Scan for the cell matching the given text and deliver its (X, Y) coordinate at center. 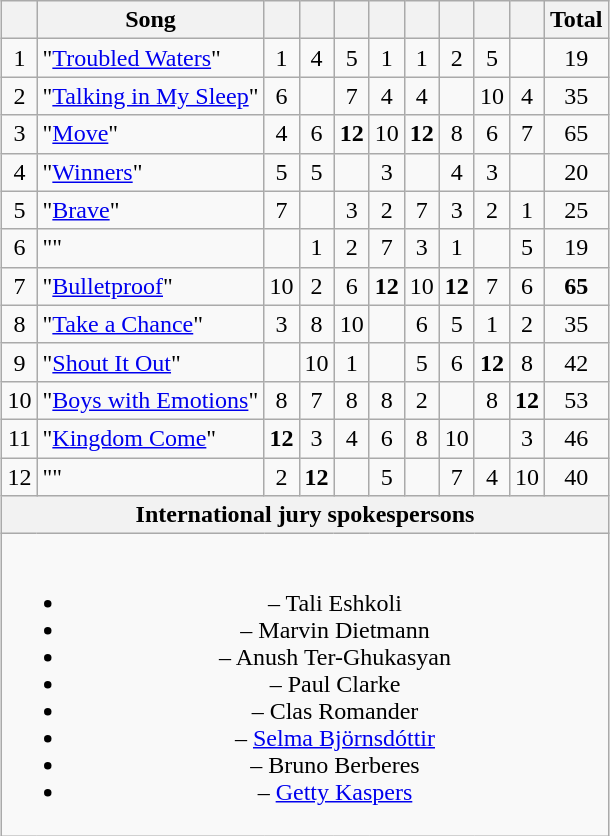
46 (576, 438)
"Kingdom Come" (150, 438)
"Move" (150, 134)
"Shout It Out" (150, 362)
"Boys with Emotions" (150, 400)
40 (576, 477)
"Brave" (150, 210)
International jury spokespersons (305, 515)
53 (576, 400)
– Tali Eshkoli – Marvin Dietmann – Anush Ter-Ghukasyan – Paul Clarke – Clas Romander – Selma Björnsdóttir – Bruno Berberes – Getty Kaspers (305, 685)
11 (20, 438)
42 (576, 362)
"Winners" (150, 172)
25 (576, 210)
"Take a Chance" (150, 324)
9 (20, 362)
Total (576, 20)
Song (150, 20)
20 (576, 172)
"Talking in My Sleep" (150, 96)
"Troubled Waters" (150, 58)
"Bulletproof" (150, 286)
